Return (x, y) of the center of cell containing provided text 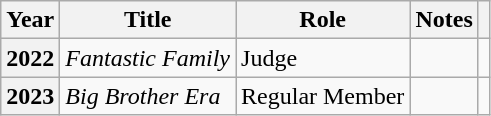
Notes (444, 20)
Year (30, 20)
Big Brother Era (148, 96)
2023 (30, 96)
2022 (30, 58)
Title (148, 20)
Fantastic Family (148, 58)
Judge (323, 58)
Regular Member (323, 96)
Role (323, 20)
